Return (x, y) of the center of cell containing provided text 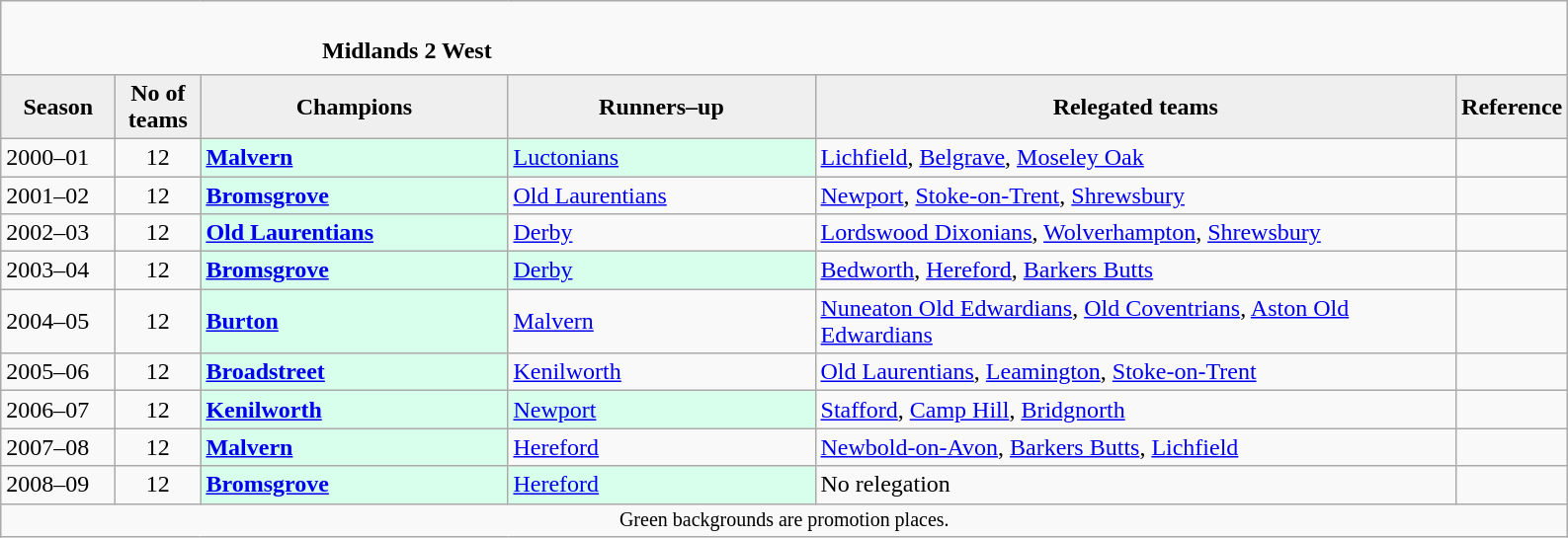
2000–01 (58, 157)
No of teams (158, 107)
Broadstreet (354, 372)
Season (58, 107)
Newbold-on-Avon, Barkers Butts, Lichfield (1136, 447)
Old Laurentians, Leamington, Stoke-on-Trent (1136, 372)
2008–09 (58, 485)
Newport (662, 410)
Champions (354, 107)
2006–07 (58, 410)
Lordswood Dixonians, Wolverhampton, Shrewsbury (1136, 233)
Reference (1512, 107)
2004–05 (58, 322)
2001–02 (58, 194)
Luctonians (662, 157)
Green backgrounds are promotion places. (784, 519)
Nuneaton Old Edwardians, Old Coventrians, Aston Old Edwardians (1136, 322)
No relegation (1136, 485)
Burton (354, 322)
2002–03 (58, 233)
2007–08 (58, 447)
2005–06 (58, 372)
Relegated teams (1136, 107)
Lichfield, Belgrave, Moseley Oak (1136, 157)
Newport, Stoke-on-Trent, Shrewsbury (1136, 194)
Stafford, Camp Hill, Bridgnorth (1136, 410)
Bedworth, Hereford, Barkers Butts (1136, 270)
2003–04 (58, 270)
Runners–up (662, 107)
